For the text-containing cell, return its midpoint in (x, y) coordinate format. 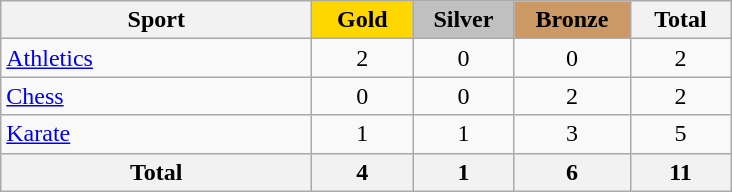
6 (572, 172)
Karate (156, 134)
Bronze (572, 20)
3 (572, 134)
Gold (362, 20)
Silver (464, 20)
Sport (156, 20)
4 (362, 172)
5 (680, 134)
Chess (156, 96)
Athletics (156, 58)
11 (680, 172)
